Extract the [X, Y] coordinate from the center of the cell holding the provided text.  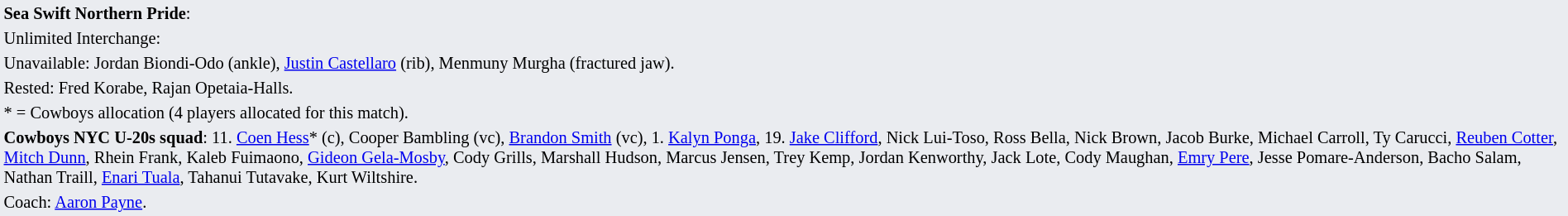
Unavailable: Jordan Biondi-Odo (ankle), Justin Castellaro (rib), Menmuny Murgha (fractured jaw). [784, 63]
Sea Swift Northern Pride: [784, 13]
Rested: Fred Korabe, Rajan Opetaia-Halls. [784, 88]
Unlimited Interchange: [784, 38]
* = Cowboys allocation (4 players allocated for this match). [784, 113]
Coach: Aaron Payne. [784, 202]
